Return [X, Y] of the center of cell containing provided text 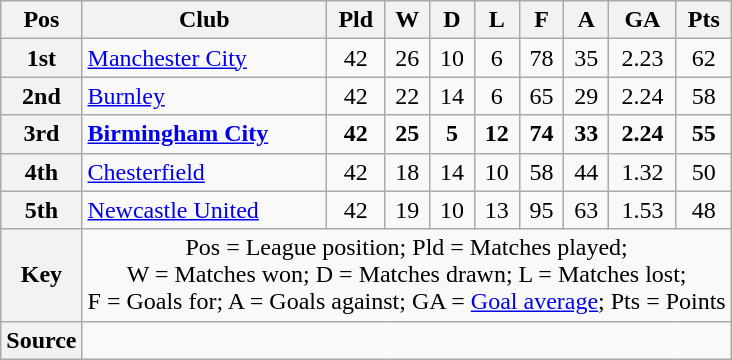
62 [704, 58]
26 [408, 58]
A [586, 20]
L [496, 20]
63 [586, 210]
5 [452, 134]
22 [408, 96]
35 [586, 58]
78 [542, 58]
2nd [42, 96]
95 [542, 210]
Pts [704, 20]
D [452, 20]
13 [496, 210]
Source [42, 340]
Chesterfield [204, 172]
5th [42, 210]
18 [408, 172]
Manchester City [204, 58]
W [408, 20]
GA [643, 20]
1.32 [643, 172]
1st [42, 58]
44 [586, 172]
55 [704, 134]
Pos [42, 20]
19 [408, 210]
Newcastle United [204, 210]
48 [704, 210]
Club [204, 20]
29 [586, 96]
74 [542, 134]
65 [542, 96]
50 [704, 172]
Pld [356, 20]
3rd [42, 134]
25 [408, 134]
Key [42, 275]
33 [586, 134]
Burnley [204, 96]
12 [496, 134]
F [542, 20]
4th [42, 172]
1.53 [643, 210]
Birmingham City [204, 134]
2.23 [643, 58]
